Locate the cell with the specified text and output its (X, Y) center coordinate. 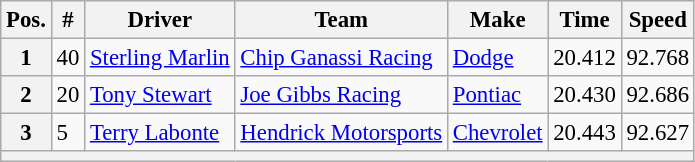
Team (341, 20)
Time (584, 20)
Tony Stewart (160, 95)
Chip Ganassi Racing (341, 58)
3 (26, 133)
Speed (658, 20)
20.430 (584, 95)
20.412 (584, 58)
Driver (160, 20)
Terry Labonte (160, 133)
92.627 (658, 133)
Hendrick Motorsports (341, 133)
Pontiac (497, 95)
Joe Gibbs Racing (341, 95)
# (68, 20)
Chevrolet (497, 133)
Make (497, 20)
Sterling Marlin (160, 58)
Pos. (26, 20)
20 (68, 95)
Dodge (497, 58)
92.686 (658, 95)
92.768 (658, 58)
40 (68, 58)
1 (26, 58)
5 (68, 133)
2 (26, 95)
20.443 (584, 133)
